Pinpoint the cell where the given text exists, returning its [x, y] midpoint coordinate. 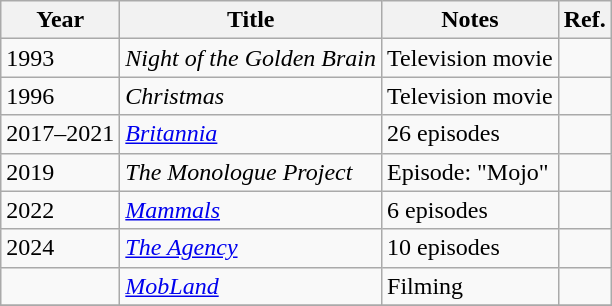
Ref. [584, 20]
Britannia [251, 134]
2024 [60, 248]
Christmas [251, 96]
Notes [470, 20]
2017–2021 [60, 134]
Mammals [251, 210]
Episode: "Mojo" [470, 172]
Title [251, 20]
10 episodes [470, 248]
26 episodes [470, 134]
1993 [60, 58]
Filming [470, 286]
Night of the Golden Brain [251, 58]
The Monologue Project [251, 172]
2022 [60, 210]
6 episodes [470, 210]
The Agency [251, 248]
MobLand [251, 286]
1996 [60, 96]
Year [60, 20]
2019 [60, 172]
